Output the [X, Y] coordinate of the center of the cell containing the given text.  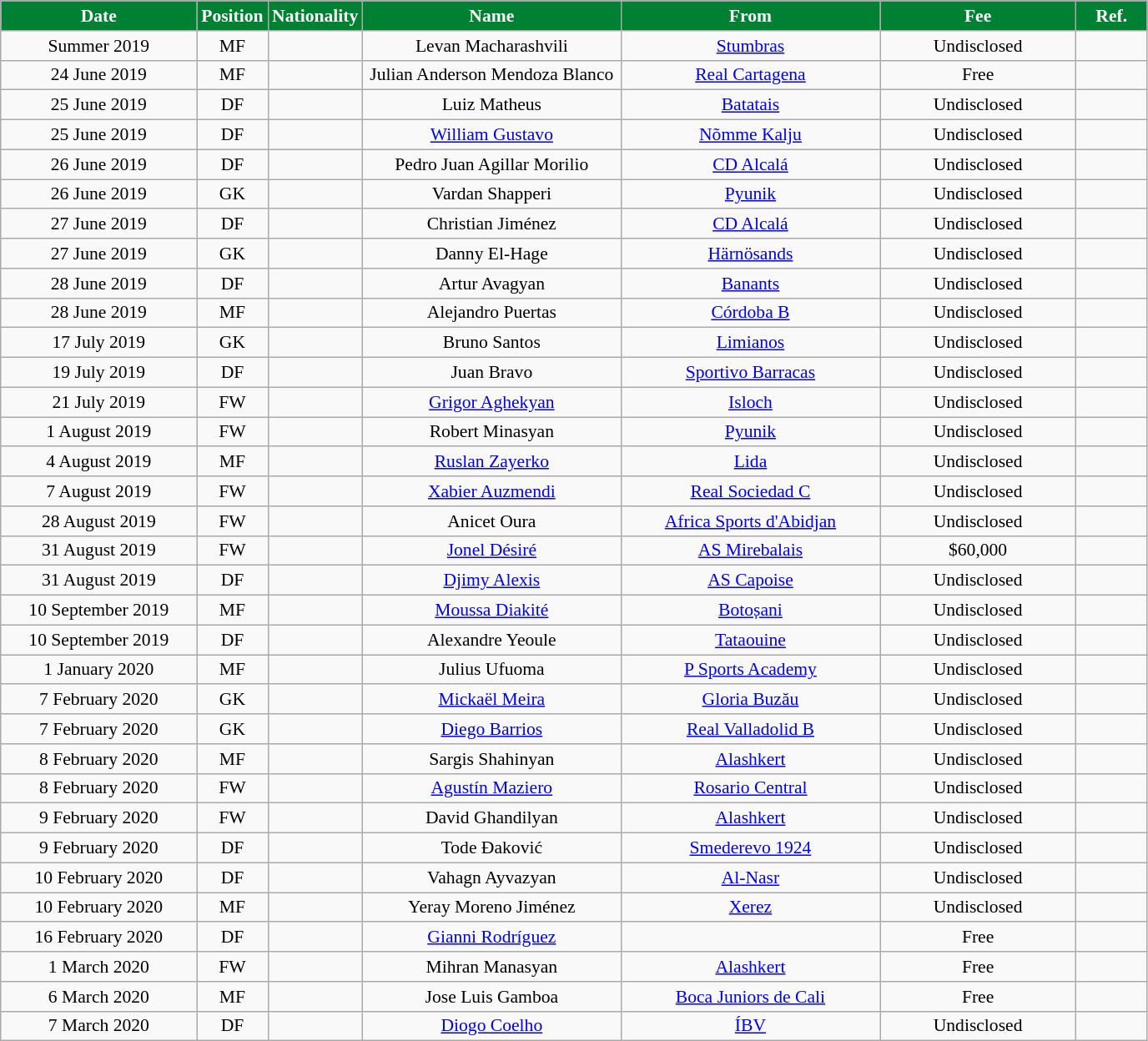
Vardan Shapperi [491, 194]
Sargis Shahinyan [491, 759]
Pedro Juan Agillar Morilio [491, 164]
4 August 2019 [98, 462]
17 July 2019 [98, 343]
Anicet Oura [491, 521]
Tode Đaković [491, 848]
6 March 2020 [98, 997]
AS Capoise [750, 581]
28 August 2019 [98, 521]
Agustín Maziero [491, 788]
Diego Barrios [491, 729]
Name [491, 16]
Sportivo Barracas [750, 373]
16 February 2020 [98, 938]
Juan Bravo [491, 373]
Al-Nasr [750, 878]
Tataouine [750, 640]
19 July 2019 [98, 373]
Real Sociedad C [750, 491]
Gloria Buzău [750, 700]
Mihran Manasyan [491, 967]
Date [98, 16]
Vahagn Ayvazyan [491, 878]
Julian Anderson Mendoza Blanco [491, 75]
Luiz Matheus [491, 105]
1 March 2020 [98, 967]
Africa Sports d'Abidjan [750, 521]
Smederevo 1924 [750, 848]
21 July 2019 [98, 402]
Alejandro Puertas [491, 313]
Stumbras [750, 46]
24 June 2019 [98, 75]
Christian Jiménez [491, 224]
Isloch [750, 402]
Alexandre Yeoule [491, 640]
From [750, 16]
Jose Luis Gamboa [491, 997]
Limianos [750, 343]
Xerez [750, 908]
Position [232, 16]
Julius Ufuoma [491, 670]
P Sports Academy [750, 670]
Banants [750, 284]
Batatais [750, 105]
Härnösands [750, 254]
Diogo Coelho [491, 1026]
Robert Minasyan [491, 432]
Lida [750, 462]
Ref. [1111, 16]
1 January 2020 [98, 670]
Gianni Rodríguez [491, 938]
Jonel Désiré [491, 551]
Córdoba B [750, 313]
Bruno Santos [491, 343]
Fee [978, 16]
Boca Juniors de Cali [750, 997]
Nõmme Kalju [750, 135]
Artur Avagyan [491, 284]
Botoșani [750, 611]
Xabier Auzmendi [491, 491]
Mickaël Meira [491, 700]
David Ghandilyan [491, 818]
Nationality [315, 16]
ÍBV [750, 1026]
AS Mirebalais [750, 551]
Danny El-Hage [491, 254]
7 August 2019 [98, 491]
1 August 2019 [98, 432]
Real Valladolid B [750, 729]
Rosario Central [750, 788]
7 March 2020 [98, 1026]
Grigor Aghekyan [491, 402]
Ruslan Zayerko [491, 462]
Real Cartagena [750, 75]
William Gustavo [491, 135]
Yeray Moreno Jiménez [491, 908]
Djimy Alexis [491, 581]
Moussa Diakité [491, 611]
Summer 2019 [98, 46]
Levan Macharashvili [491, 46]
$60,000 [978, 551]
